Detect which cell encompasses the target text, then output its (x, y) center coordinate. 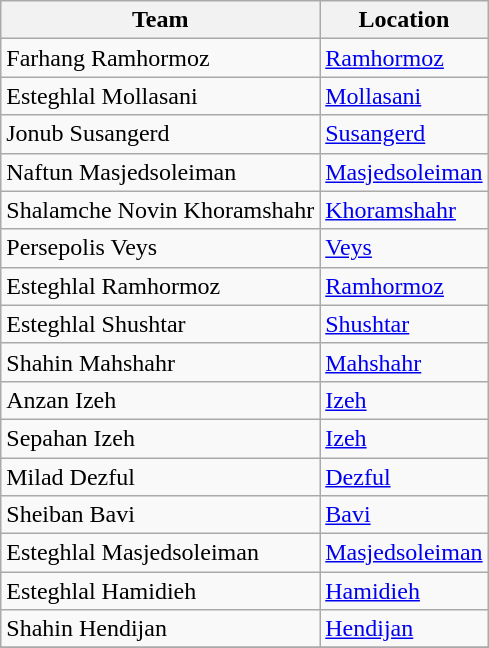
Dezful (404, 477)
Shahin Mahshahr (160, 362)
Hamidieh (404, 591)
Mahshahr (404, 362)
Shahin Hendijan (160, 629)
Sheiban Bavi (160, 515)
Shushtar (404, 324)
Esteghlal Masjedsoleiman (160, 553)
Esteghlal Ramhormoz (160, 286)
Esteghlal Shushtar (160, 324)
Esteghlal Hamidieh (160, 591)
Naftun Masjedsoleiman (160, 172)
Location (404, 20)
Susangerd (404, 134)
Farhang Ramhormoz (160, 58)
Mollasani (404, 96)
Veys (404, 248)
Bavi (404, 515)
Hendijan (404, 629)
Jonub Susangerd (160, 134)
Milad Dezful (160, 477)
Shalamche Novin Khoramshahr (160, 210)
Esteghlal Mollasani (160, 96)
Team (160, 20)
Sepahan Izeh (160, 438)
Anzan Izeh (160, 400)
Persepolis Veys (160, 248)
Khoramshahr (404, 210)
